Return [x, y] of the center of cell containing provided text 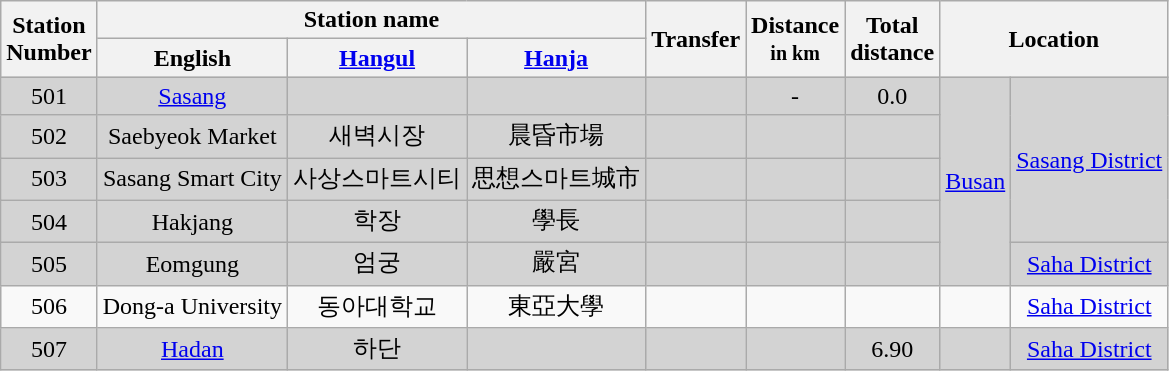
晨昏市場 [556, 136]
Sasang District [1090, 160]
507 [49, 350]
506 [49, 306]
504 [49, 222]
Transfer [696, 39]
- [796, 96]
Hangul [378, 58]
Location [1054, 39]
Station name [371, 20]
東亞大學 [556, 306]
사상스마트시티 [378, 180]
동아대학교 [378, 306]
엄궁 [378, 264]
學長 [556, 222]
0.0 [892, 96]
501 [49, 96]
학장 [378, 222]
새벽시장 [378, 136]
Sasang Smart City [192, 180]
503 [49, 180]
505 [49, 264]
Totaldistance [892, 39]
嚴宮 [556, 264]
Dong-a University [192, 306]
Saebyeok Market [192, 136]
Hadan [192, 350]
Distancein km [796, 39]
Sasang [192, 96]
StationNumber [49, 39]
English [192, 58]
502 [49, 136]
하단 [378, 350]
Busan [976, 181]
Hanja [556, 58]
Eomgung [192, 264]
思想스마트城市 [556, 180]
6.90 [892, 350]
Hakjang [192, 222]
